Determine the [x, y] coordinate at the center of the cell enclosing the given text.  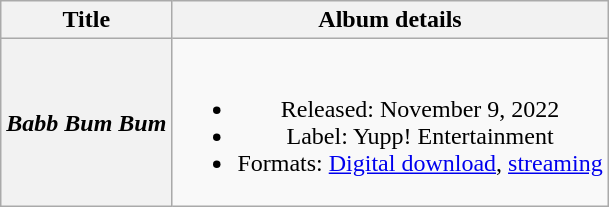
Babb Bum Bum [86, 122]
Released: November 9, 2022Label: Yupp! EntertainmentFormats: Digital download, streaming [390, 122]
Album details [390, 20]
Title [86, 20]
